Capture the cell that displays the provided text and extract its (X, Y) central coordinate. 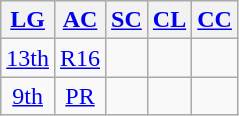
CC (215, 20)
13th (28, 58)
AC (80, 20)
CL (169, 20)
9th (28, 96)
SC (127, 20)
R16 (80, 58)
PR (80, 96)
LG (28, 20)
